Find where the given text appears and provide that cell's center as (x, y) coordinate. 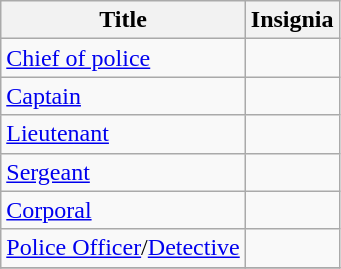
Police Officer/Detective (124, 248)
Corporal (124, 210)
Lieutenant (124, 134)
Insignia (292, 20)
Captain (124, 96)
Title (124, 20)
Chief of police (124, 58)
Sergeant (124, 172)
